Find where the given text appears and provide that cell's center as (X, Y) coordinate. 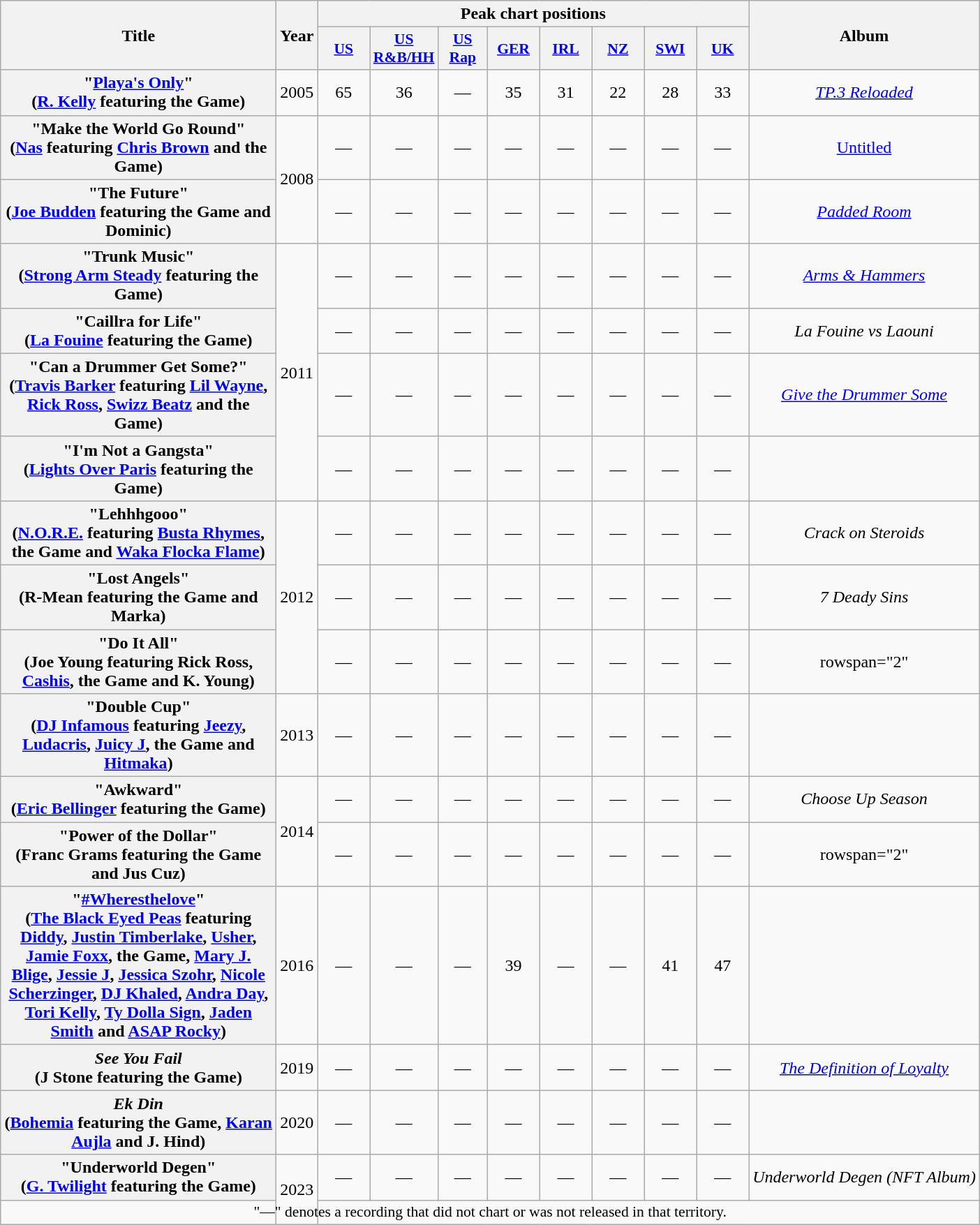
Ek Din(Bohemia featuring the Game, Karan Aujla and J. Hind) (138, 1122)
Title (138, 35)
35 (514, 92)
"Lost Angels"(R-Mean featuring the Game and Marka) (138, 597)
UK (723, 49)
"Underworld Degen"(G. Twilight featuring the Game) (138, 1177)
Padded Room (864, 211)
"I'm Not a Gangsta"(Lights Over Paris featuring the Game) (138, 468)
"Awkward"(Eric Bellinger featuring the Game) (138, 800)
Choose Up Season (864, 800)
2014 (297, 832)
SWI (670, 49)
IRL (565, 49)
Untitled (864, 147)
See You Fail(J Stone featuring the Game) (138, 1068)
Year (297, 35)
2008 (297, 179)
"Power of the Dollar"(Franc Grams featuring the Game and Jus Cuz) (138, 854)
La Fouine vs Laouni (864, 331)
NZ (618, 49)
2012 (297, 597)
2020 (297, 1122)
"Double Cup"(DJ Infamous featuring Jeezy, Ludacris, Juicy J, the Game and Hitmaka) (138, 736)
GER (514, 49)
Peak chart positions (533, 14)
22 (618, 92)
31 (565, 92)
39 (514, 966)
"Can a Drummer Get Some?"(Travis Barker featuring Lil Wayne, Rick Ross, Swizz Beatz and the Game) (138, 395)
"Playa's Only"(R. Kelly featuring the Game) (138, 92)
2013 (297, 736)
65 (343, 92)
USRap (462, 49)
"Lehhhgooo"(N.O.R.E. featuring Busta Rhymes, the Game and Waka Flocka Flame) (138, 533)
41 (670, 966)
7 Deady Sins (864, 597)
28 (670, 92)
Give the Drummer Some (864, 395)
2016 (297, 966)
"Do It All"(Joe Young featuring Rick Ross, Cashis, the Game and K. Young) (138, 662)
"The Future"(Joe Budden featuring the Game and Dominic) (138, 211)
33 (723, 92)
Crack on Steroids (864, 533)
"Caillra for Life"(La Fouine featuring the Game) (138, 331)
The Definition of Loyalty (864, 1068)
Arms & Hammers (864, 276)
47 (723, 966)
Album (864, 35)
"—" denotes a recording that did not chart or was not released in that territory. (490, 1212)
2019 (297, 1068)
36 (404, 92)
Underworld Degen (NFT Album) (864, 1177)
2005 (297, 92)
US (343, 49)
"Trunk Music"(Strong Arm Steady featuring the Game) (138, 276)
2011 (297, 372)
TP.3 Reloaded (864, 92)
"Make the World Go Round"(Nas featuring Chris Brown and the Game) (138, 147)
2023 (297, 1189)
USR&B/HH (404, 49)
